Search for the cell housing the specified text and yield its [x, y] center coordinate. 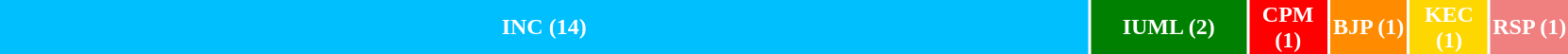
IUML (2) [1168, 27]
CPM (1) [1288, 27]
RSP (1) [1529, 27]
BJP (1) [1368, 27]
INC (14) [543, 27]
KEC (1) [1449, 27]
